Pinpoint the cell where the given text exists, returning its [x, y] midpoint coordinate. 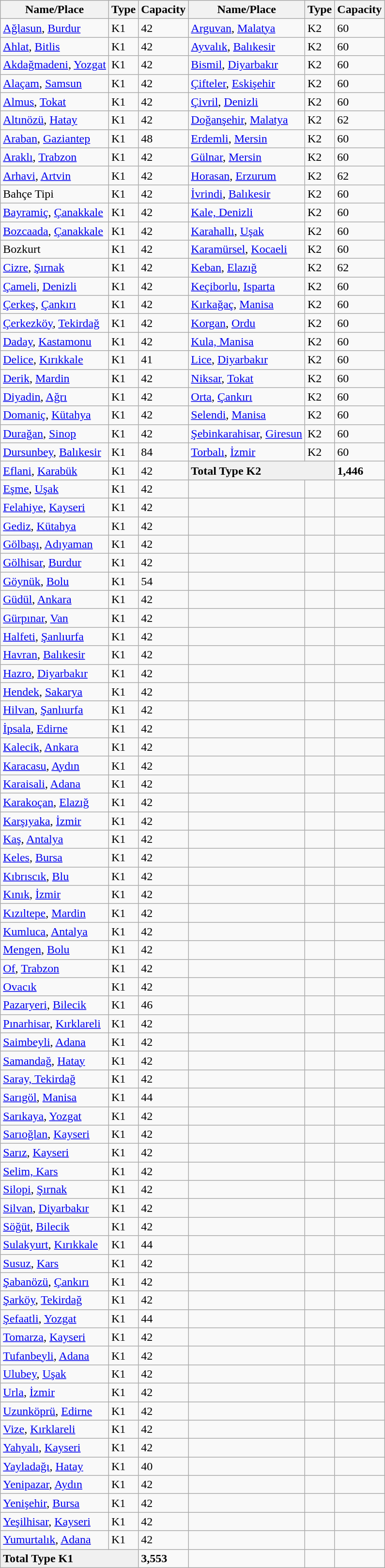
Sarız, Kayseri [55, 1153]
Bayramiç, Çanakkale [55, 212]
Karamürsel, Kocaeli [247, 249]
Felahiye, Kayseri [55, 507]
Karşıyaka, İzmir [55, 821]
Eflani, Karabük [55, 470]
Havran, Balıkesir [55, 655]
Çerkezköy, Tekirdağ [55, 323]
Of, Trabzon [55, 968]
48 [164, 139]
Güdül, Ankara [55, 600]
Çameli, Denizli [55, 286]
Susuz, Kars [55, 1263]
Urla, İzmir [55, 1392]
Yenipazar, Aydın [55, 1485]
Karahallı, Uşak [247, 231]
Sarıkaya, Yozgat [55, 1116]
Kınık, İzmir [55, 895]
Ulubey, Uşak [55, 1374]
Sarıoğlan, Kayseri [55, 1134]
Bahçe Tipi [55, 194]
Sulakyurt, Kırıkkale [55, 1245]
Saray, Tekirdağ [55, 1079]
Keles, Bursa [55, 858]
Ovacık [55, 987]
Selendi, Manisa [247, 415]
Gülnar, Mersin [247, 157]
Kırkağaç, Manisa [247, 305]
Almus, Tokat [55, 102]
Gölhisar, Burdur [55, 563]
Dursunbey, Balıkesir [55, 452]
Çivril, Denizli [247, 102]
Kalecik, Ankara [55, 747]
Söğüt, Bilecik [55, 1226]
Kıbrıscık, Blu [55, 876]
Total Type K1 [70, 1558]
Arguvan, Malatya [247, 28]
Kula, Manisa [247, 342]
Doğanşehir, Malatya [247, 120]
Cizre, Şırnak [55, 268]
Tomarza, Kayseri [55, 1337]
Saimbeyli, Adana [55, 1042]
Keban, Elazığ [247, 268]
Araklı, Trabzon [55, 157]
Halfeti, Şanlıurfa [55, 637]
Pazaryeri, Bilecik [55, 1005]
Orta, Çankırı [247, 397]
Gürpınar, Van [55, 618]
Pınarhisar, Kırklareli [55, 1024]
Şefaatli, Yozgat [55, 1319]
Yayladağı, Hatay [55, 1466]
Çifteler, Eskişehir [247, 83]
Eşme, Uşak [55, 489]
40 [164, 1466]
Yumurtalık, Adana [55, 1540]
Çerkeş, Çankırı [55, 305]
Selim, Kars [55, 1171]
Korgan, Ordu [247, 323]
İvrindi, Balıkesir [247, 194]
41 [164, 360]
84 [164, 452]
Bismil, Diyarbakır [247, 65]
Şabanözü, Çankırı [55, 1282]
Total Type K2 [262, 470]
Kumluca, Antalya [55, 931]
Lice, Diyarbakır [247, 360]
Samandağ, Hatay [55, 1060]
Erdemli, Mersin [247, 139]
Keçiborlu, Isparta [247, 286]
Silvan, Diyarbakır [55, 1208]
Durağan, Sinop [55, 434]
İpsala, Edirne [55, 729]
Ahlat, Bitlis [55, 47]
54 [164, 581]
3,553 [164, 1558]
Altınözü, Hatay [55, 120]
Şarköy, Tekirdağ [55, 1300]
Yenişehir, Bursa [55, 1503]
Uzunköprü, Edirne [55, 1411]
Hilvan, Şanlıurfa [55, 710]
Delice, Kırıkkale [55, 360]
Araban, Gaziantep [55, 139]
Arhavi, Artvin [55, 175]
Tufanbeyli, Adana [55, 1355]
Torbalı, İzmir [247, 452]
Derik, Mardin [55, 378]
Karacasu, Aydın [55, 765]
Yahyalı, Kayseri [55, 1448]
Bozkurt [55, 249]
Hendek, Sakarya [55, 692]
Horasan, Erzurum [247, 175]
Şebinkarahisar, Giresun [247, 434]
Daday, Kastamonu [55, 342]
Kaş, Antalya [55, 839]
1,446 [359, 470]
Göynük, Bolu [55, 581]
Akdağmadeni, Yozgat [55, 65]
Ayvalık, Balıkesir [247, 47]
Domaniç, Kütahya [55, 415]
Sarıgöl, Manisa [55, 1097]
Silopi, Şırnak [55, 1190]
Diyadin, Ağrı [55, 397]
Gölbaşı, Adıyaman [55, 544]
Hazro, Diyarbakır [55, 673]
46 [164, 1005]
Kale, Denizli [247, 212]
Niksar, Tokat [247, 378]
Mengen, Bolu [55, 950]
Kızıltepe, Mardin [55, 913]
Karakoçan, Elazığ [55, 802]
Yeşilhisar, Kayseri [55, 1521]
Ağlasun, Burdur [55, 28]
Vize, Kırklareli [55, 1429]
Alaçam, Samsun [55, 83]
Karaisali, Adana [55, 784]
Gediz, Kütahya [55, 526]
Bozcaada, Çanakkale [55, 231]
